Detect which cell encompasses the target text, then output its [x, y] center coordinate. 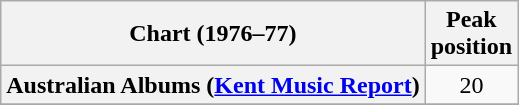
Peakposition [471, 34]
Chart (1976–77) [213, 34]
Australian Albums (Kent Music Report) [213, 85]
20 [471, 85]
